Provide the [x, y] coordinate of the cell's center where the given text is located.  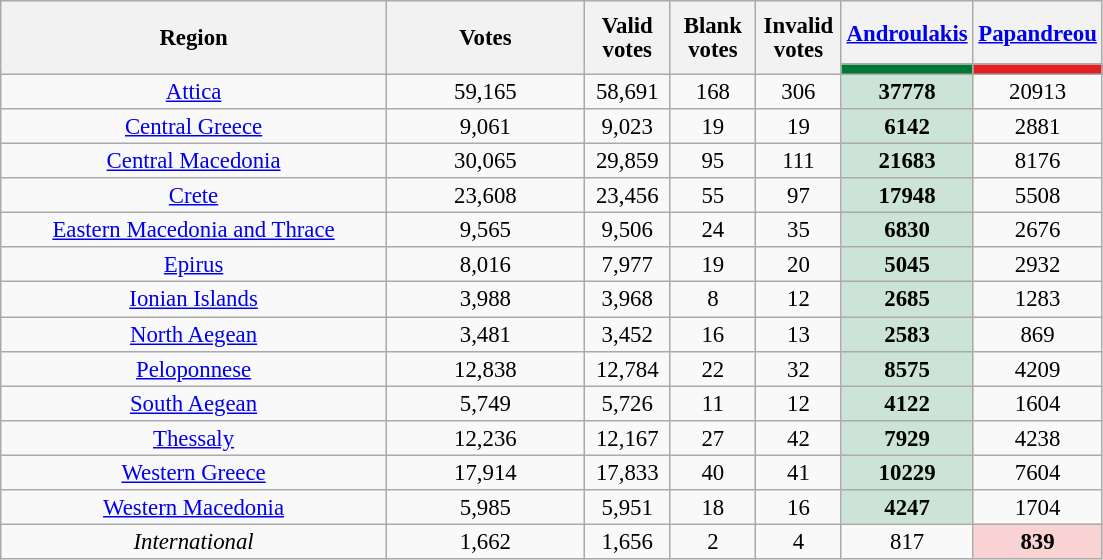
5045 [907, 266]
1604 [1038, 404]
5,985 [485, 508]
17,914 [485, 472]
8,016 [485, 266]
20 [799, 266]
5,726 [627, 404]
17948 [907, 196]
Androulakis [907, 32]
Peloponnese [194, 368]
35 [799, 230]
24 [713, 230]
9,061 [485, 126]
27 [713, 438]
6142 [907, 126]
5,749 [485, 404]
817 [907, 542]
12,236 [485, 438]
1283 [1038, 300]
1704 [1038, 508]
8575 [907, 368]
3,968 [627, 300]
306 [799, 92]
12,784 [627, 368]
12,838 [485, 368]
32 [799, 368]
South Aegean [194, 404]
839 [1038, 542]
29,859 [627, 162]
40 [713, 472]
4122 [907, 404]
2 [713, 542]
111 [799, 162]
21683 [907, 162]
168 [713, 92]
4 [799, 542]
Central Greece [194, 126]
13 [799, 334]
8176 [1038, 162]
Votes [485, 38]
International [194, 542]
1,656 [627, 542]
42 [799, 438]
2685 [907, 300]
4238 [1038, 438]
8 [713, 300]
Valid votes [627, 38]
869 [1038, 334]
2932 [1038, 266]
18 [713, 508]
Thessaly [194, 438]
Western Macedonia [194, 508]
41 [799, 472]
Blank votes [713, 38]
4247 [907, 508]
North Aegean [194, 334]
9,565 [485, 230]
Region [194, 38]
12,167 [627, 438]
1,662 [485, 542]
Epirus [194, 266]
5508 [1038, 196]
Eastern Macedonia and Thrace [194, 230]
3,988 [485, 300]
Central Macedonia [194, 162]
4209 [1038, 368]
Ionian Islands [194, 300]
3,481 [485, 334]
55 [713, 196]
2583 [907, 334]
17,833 [627, 472]
58,691 [627, 92]
30,065 [485, 162]
97 [799, 196]
23,608 [485, 196]
95 [713, 162]
6830 [907, 230]
Papandreou [1038, 32]
37778 [907, 92]
59,165 [485, 92]
Crete [194, 196]
2881 [1038, 126]
9,506 [627, 230]
20913 [1038, 92]
Western Greece [194, 472]
2676 [1038, 230]
10229 [907, 472]
23,456 [627, 196]
22 [713, 368]
Invalid votes [799, 38]
5,951 [627, 508]
Attica [194, 92]
7929 [907, 438]
7604 [1038, 472]
7,977 [627, 266]
9,023 [627, 126]
11 [713, 404]
3,452 [627, 334]
